Return (X, Y) of the center of cell containing provided text 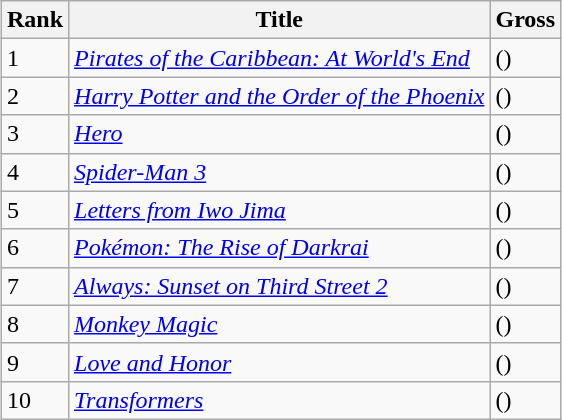
8 (34, 324)
Transformers (280, 400)
Letters from Iwo Jima (280, 210)
Harry Potter and the Order of the Phoenix (280, 96)
6 (34, 248)
Monkey Magic (280, 324)
Gross (526, 20)
7 (34, 286)
5 (34, 210)
Pirates of the Caribbean: At World's End (280, 58)
10 (34, 400)
9 (34, 362)
Always: Sunset on Third Street 2 (280, 286)
Pokémon: The Rise of Darkrai (280, 248)
3 (34, 134)
Hero (280, 134)
4 (34, 172)
Rank (34, 20)
Love and Honor (280, 362)
2 (34, 96)
Spider-Man 3 (280, 172)
1 (34, 58)
Title (280, 20)
